Determine the [X, Y] coordinate at the center of the cell enclosing the given text.  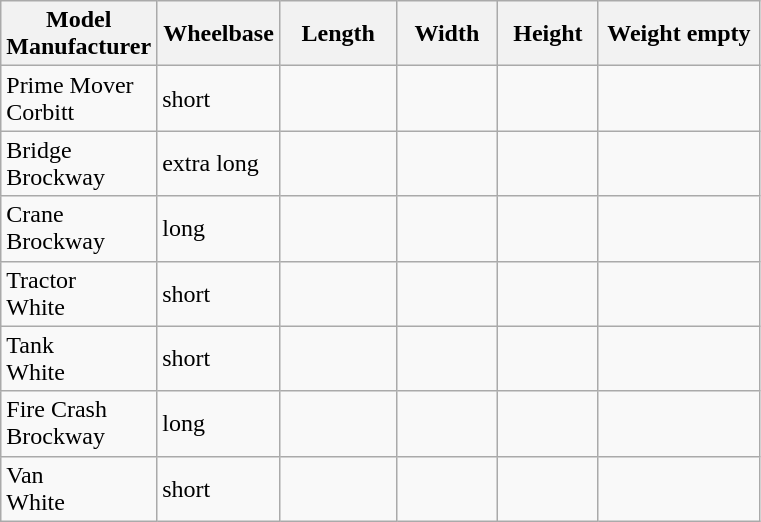
Weight empty [678, 34]
Length [338, 34]
Fire CrashBrockway [79, 424]
Model Manufacturer [79, 34]
CraneBrockway [79, 228]
Wheelbase [219, 34]
TankWhite [79, 358]
BridgeBrockway [79, 164]
Width [446, 34]
extra long [219, 164]
Prime MoverCorbitt [79, 98]
TractorWhite [79, 294]
Height [548, 34]
VanWhite [79, 488]
